Identify which cell holds the provided text, then report its [x, y] central coordinate. 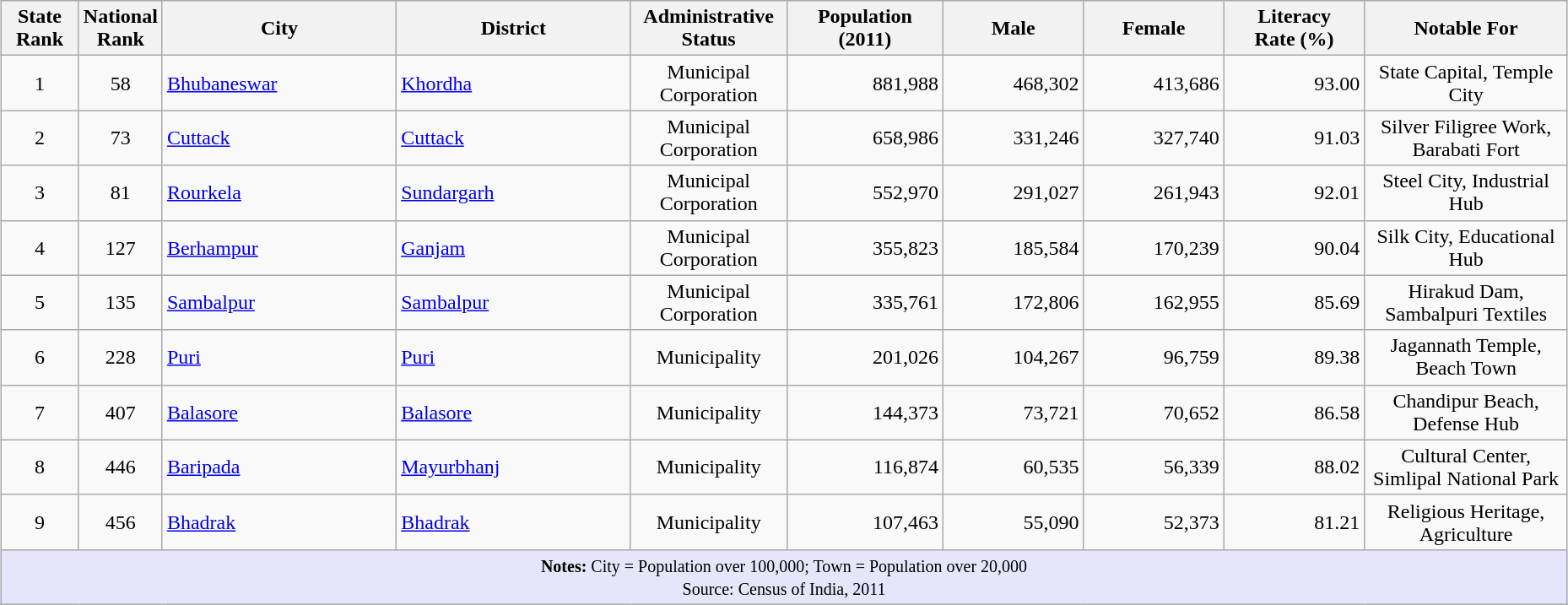
73,721 [1013, 412]
8 [41, 467]
2 [41, 138]
172,806 [1013, 302]
658,986 [864, 138]
Steel City, Industrial Hub [1466, 192]
Silk City, Educational Hub [1466, 248]
185,584 [1013, 248]
162,955 [1154, 302]
Notes: City = Population over 100,000; Town = Population over 20,000Source: Census of India, 2011 [785, 577]
Male [1013, 29]
Cultural Center, Simlipal National Park [1466, 467]
State Capital, Temple City [1466, 83]
6 [41, 358]
135 [120, 302]
456 [120, 521]
Hirakud Dam, Sambalpuri Textiles [1466, 302]
127 [120, 248]
1 [41, 83]
81.21 [1294, 521]
Berhampur [278, 248]
81 [120, 192]
331,246 [1013, 138]
Ganjam [513, 248]
Female [1154, 29]
291,027 [1013, 192]
70,652 [1154, 412]
170,239 [1154, 248]
85.69 [1294, 302]
327,740 [1154, 138]
Religious Heritage, Agriculture [1466, 521]
91.03 [1294, 138]
Notable For [1466, 29]
Baripada [278, 467]
96,759 [1154, 358]
413,686 [1154, 83]
86.58 [1294, 412]
88.02 [1294, 467]
52,373 [1154, 521]
Population(2011) [864, 29]
446 [120, 467]
73 [120, 138]
261,943 [1154, 192]
Sundargarh [513, 192]
Mayurbhanj [513, 467]
355,823 [864, 248]
5 [41, 302]
Rourkela [278, 192]
7 [41, 412]
56,339 [1154, 467]
Silver Filigree Work, Barabati Fort [1466, 138]
58 [120, 83]
City [278, 29]
144,373 [864, 412]
NationalRank [120, 29]
104,267 [1013, 358]
407 [120, 412]
201,026 [864, 358]
Jagannath Temple, Beach Town [1466, 358]
107,463 [864, 521]
District [513, 29]
Bhubaneswar [278, 83]
468,302 [1013, 83]
Chandipur Beach, Defense Hub [1466, 412]
9 [41, 521]
AdministrativeStatus [709, 29]
92.01 [1294, 192]
90.04 [1294, 248]
LiteracyRate (%) [1294, 29]
StateRank [41, 29]
335,761 [864, 302]
Khordha [513, 83]
3 [41, 192]
4 [41, 248]
552,970 [864, 192]
116,874 [864, 467]
55,090 [1013, 521]
93.00 [1294, 83]
228 [120, 358]
89.38 [1294, 358]
60,535 [1013, 467]
881,988 [864, 83]
